Scan for the cell matching the given text and deliver its (X, Y) coordinate at center. 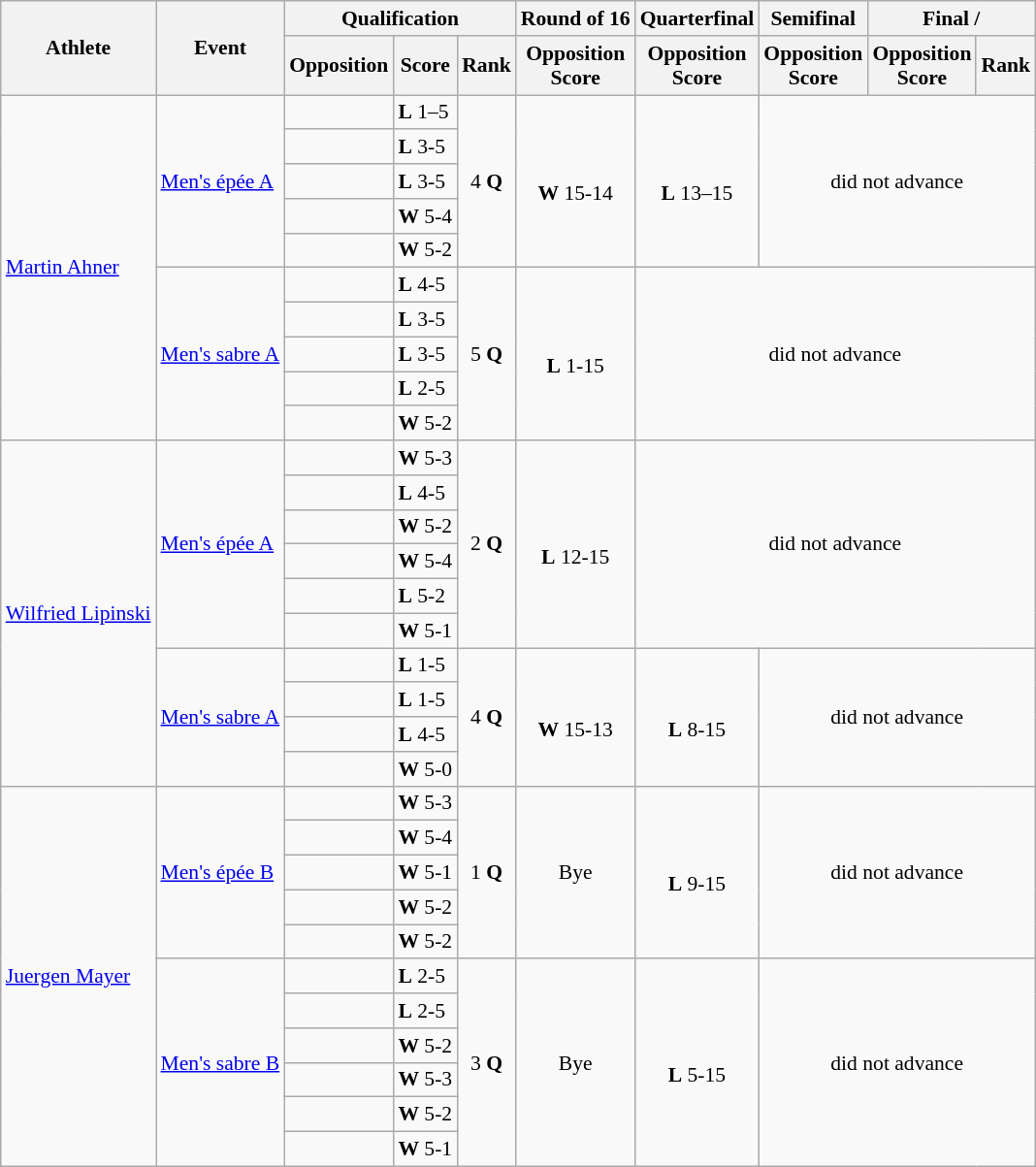
Score (425, 66)
L 1–5 (425, 113)
L 9-15 (697, 872)
Qualification (400, 18)
L 5-15 (697, 1063)
L 8-15 (697, 717)
Quarterfinal (697, 18)
L 12-15 (576, 544)
W 15-14 (576, 181)
Semifinal (813, 18)
Event (219, 49)
2 Q (487, 544)
W 15-13 (576, 717)
Opposition (339, 66)
Juergen Mayer (79, 976)
Men's épée B (219, 872)
Final / (951, 18)
Wilfried Lipinski (79, 613)
Martin Ahner (79, 268)
Athlete (79, 49)
L 1-15 (576, 354)
Round of 16 (576, 18)
3 Q (487, 1063)
1 Q (487, 872)
L 5-2 (425, 597)
L 13–15 (697, 181)
5 Q (487, 354)
Men's sabre B (219, 1063)
W 5-0 (425, 769)
